Scan for the cell matching the given text and deliver its [x, y] coordinate at center. 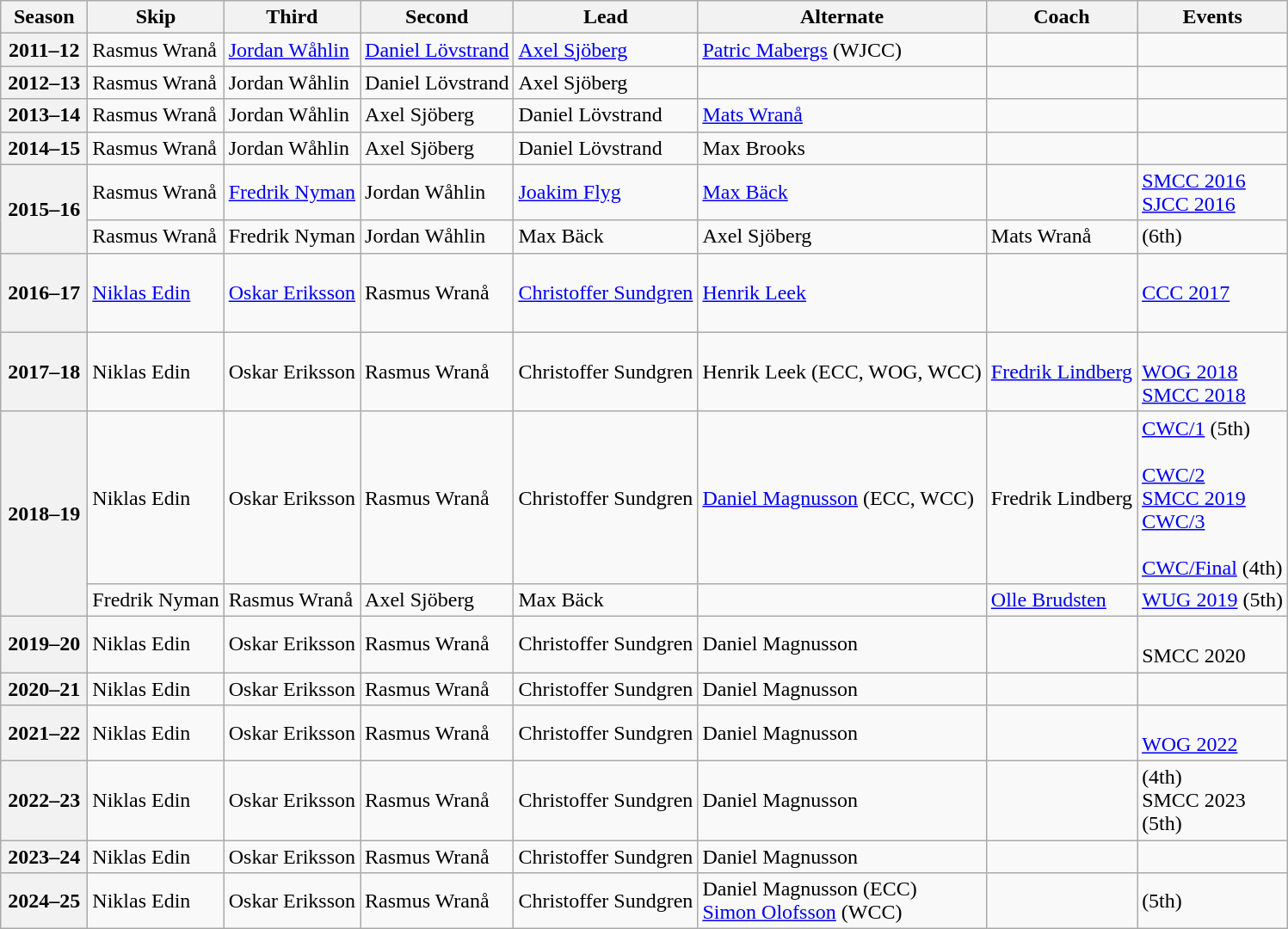
Third [292, 17]
2021–22 [45, 733]
(5th) [1213, 901]
Daniel Magnusson (ECC) Simon Olofsson (WCC) [841, 901]
CWC/1 (5th) CWC/2 SMCC 2019 CWC/3 CWC/Final (4th) [1213, 497]
Henrik Leek (ECC, WOG, WCC) [841, 372]
Joakim Flyg [606, 193]
Skip [156, 17]
Max Brooks [841, 148]
Second [437, 17]
WOG 2022 [1213, 733]
Olle Brudsten [1062, 600]
SMCC 2016 SJCC 2016 [1213, 193]
Patric Mabergs (WJCC) [841, 50]
SMCC 2020 [1213, 643]
2012–13 [45, 83]
2018–19 [45, 514]
Coach [1062, 17]
2015–16 [45, 208]
Season [45, 17]
2011–12 [45, 50]
2019–20 [45, 643]
Lead [606, 17]
2014–15 [45, 148]
(6th) [1213, 237]
CCC 2017 [1213, 292]
WUG 2019 (5th) [1213, 600]
2023–24 [45, 857]
Alternate [841, 17]
Daniel Magnusson (ECC, WCC) [841, 497]
2024–25 [45, 901]
2022–23 [45, 801]
2016–17 [45, 292]
2013–14 [45, 115]
Henrik Leek [841, 292]
2017–18 [45, 372]
Events [1213, 17]
(4th) SMCC 2023 (5th) [1213, 801]
WOG 2018 SMCC 2018 [1213, 372]
2020–21 [45, 689]
